Capture the cell that displays the provided text and extract its [X, Y] central coordinate. 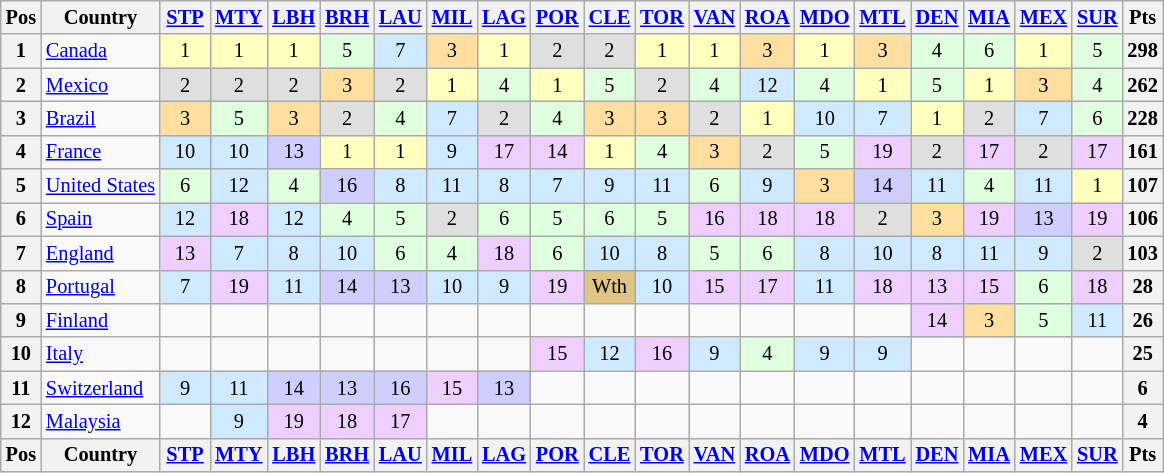
England [100, 253]
262 [1143, 85]
Mexico [100, 85]
Portugal [100, 287]
298 [1143, 51]
Wth [610, 287]
25 [1143, 354]
Italy [100, 354]
106 [1143, 219]
Spain [100, 219]
United States [100, 186]
Finland [100, 320]
Switzerland [100, 388]
Malaysia [100, 421]
103 [1143, 253]
France [100, 152]
Canada [100, 51]
Brazil [100, 118]
228 [1143, 118]
26 [1143, 320]
28 [1143, 287]
161 [1143, 152]
107 [1143, 186]
